Determine the [x, y] coordinate at the center of the cell enclosing the given text.  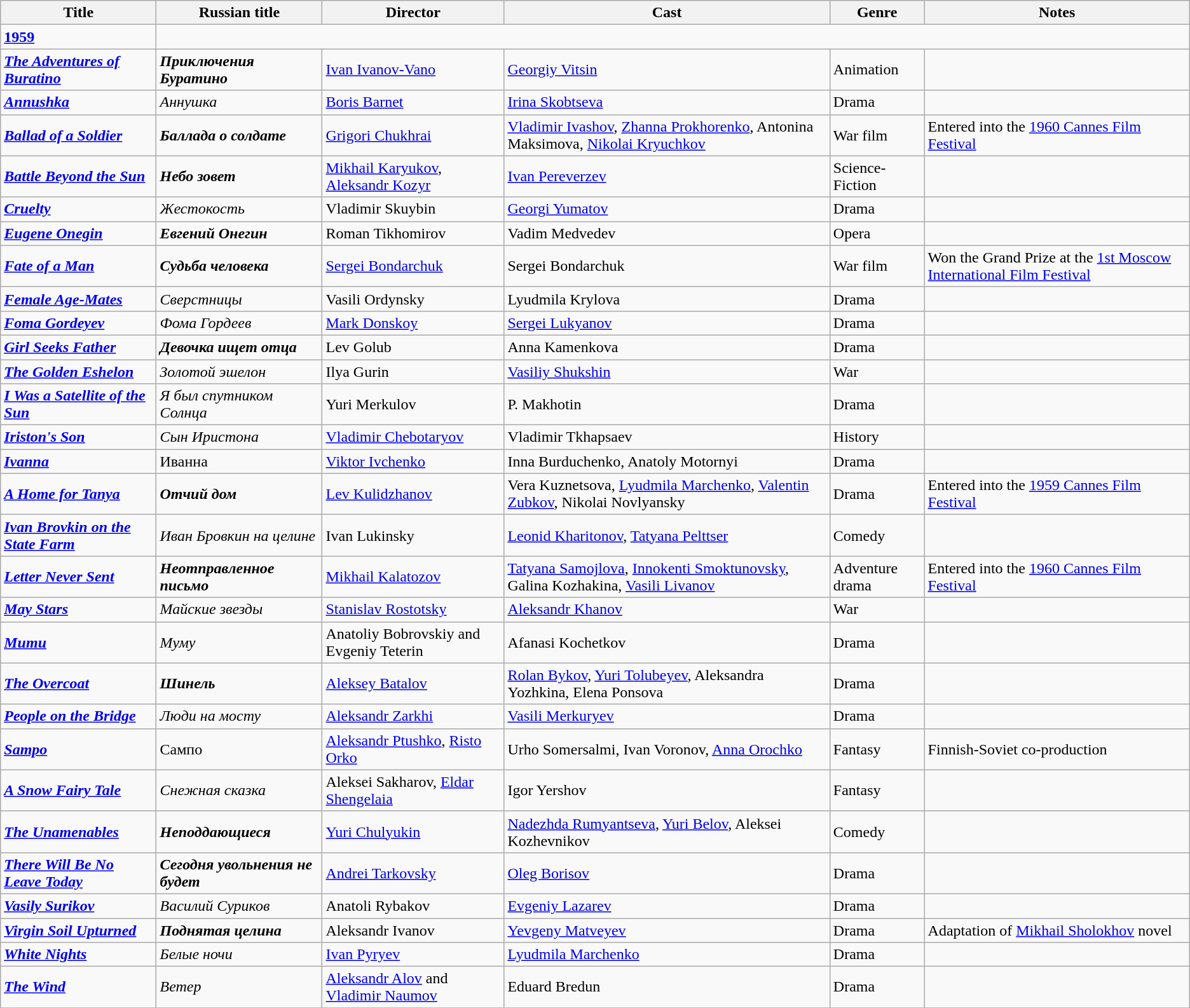
Fate of a Man [79, 266]
Золотой эшелон [239, 372]
Aleksandr Alov and Vladimir Naumov [413, 988]
Russian title [239, 13]
Anatoli Rybakov [413, 906]
Cast [667, 13]
Vladimir Ivashov, Zhanna Prokhorenko, Antonina Maksimova, Nikolai Kryuchkov [667, 135]
Aleksandr Ivanov [413, 930]
Igor Yershov [667, 791]
The Golden Eshelon [79, 372]
Белые ночи [239, 955]
Сампо [239, 749]
Иван Бровкин на целине [239, 535]
Lev Golub [413, 347]
Vasiliy Shukshin [667, 372]
Yevgeny Matveyev [667, 930]
I Was a Satellite of the Sun [79, 404]
Cruelty [79, 209]
Aleksandr Zarkhi [413, 716]
Sergei Lukyanov [667, 323]
P. Makhotin [667, 404]
Ivanna [79, 461]
Science-Fiction [877, 177]
Отчий дом [239, 494]
The Adventures of Buratino [79, 70]
A Snow Fairy Tale [79, 791]
Сверстницы [239, 299]
Неотправленное письмо [239, 577]
Female Age-Mates [79, 299]
Sampo [79, 749]
Vladimir Chebotaryov [413, 437]
History [877, 437]
Ветер [239, 988]
Boris Barnet [413, 102]
Судьба человека [239, 266]
Genre [877, 13]
A Home for Tanya [79, 494]
Шинель [239, 684]
Майские звезды [239, 610]
Aleksey Batalov [413, 684]
Oleg Borisov [667, 873]
Eduard Bredun [667, 988]
Евгений Онегин [239, 233]
Anna Kamenkova [667, 347]
Finnish-Soviet co-production [1057, 749]
Irina Skobtseva [667, 102]
Aleksei Sakharov, Eldar Shengelaia [413, 791]
Entered into the 1959 Cannes Film Festival [1057, 494]
Director [413, 13]
Ballad of a Soldier [79, 135]
Сын Иристона [239, 437]
Iriston's Son [79, 437]
The Wind [79, 988]
Vasili Merkuryev [667, 716]
Василий Суриков [239, 906]
Urho Somersalmi, Ivan Voronov, Anna Orochko [667, 749]
Girl Seeks Father [79, 347]
Снежная сказка [239, 791]
Won the Grand Prize at the 1st Moscow International Film Festival [1057, 266]
Evgeniy Lazarev [667, 906]
Неподдающиеся [239, 831]
There Will Be No Leave Today [79, 873]
Andrei Tarkovsky [413, 873]
Grigori Chukhrai [413, 135]
Nadezhda Rumyantseva, Yuri Belov, Aleksei Kozhevnikov [667, 831]
Title [79, 13]
Девочка ищет отца [239, 347]
Приключения Буратино [239, 70]
Небо зовет [239, 177]
Ivan Brovkin on the State Farm [79, 535]
Anatoliy Bobrovskiy and Evgeniy Teterin [413, 642]
White Nights [79, 955]
Tatyana Samojlova, Innokenti Smoktunovsky, Galina Kozhakina, Vasili Livanov [667, 577]
Mumu [79, 642]
Муму [239, 642]
Notes [1057, 13]
Иванна [239, 461]
Я был спутником Солнца [239, 404]
Georgiy Vitsin [667, 70]
Adventure drama [877, 577]
Virgin Soil Upturned [79, 930]
Lyudmila Marchenko [667, 955]
Inna Burduchenko, Anatoly Motornyi [667, 461]
Vladimir Skuybin [413, 209]
Rolan Bykov, Yuri Tolubeyev, Aleksandra Yozhkina, Elena Ponsova [667, 684]
Adaptation of Mikhail Sholokhov novel [1057, 930]
Люди на мосту [239, 716]
Vadim Medvedev [667, 233]
The Overcoat [79, 684]
Foma Gordeyev [79, 323]
Afanasi Kochetkov [667, 642]
Поднятая целина [239, 930]
Ivan Pereverzev [667, 177]
Ivan Ivanov-Vano [413, 70]
Letter Never Sent [79, 577]
Yuri Merkulov [413, 404]
Vasili Ordynsky [413, 299]
Баллада о солдате [239, 135]
Аннушка [239, 102]
1959 [79, 37]
Vladimir Tkhapsaev [667, 437]
Aleksandr Khanov [667, 610]
Vera Kuznetsova, Lyudmila Marchenko, Valentin Zubkov, Nikolai Novlyansky [667, 494]
Aleksandr Ptushko, Risto Orko [413, 749]
Battle Beyond the Sun [79, 177]
Mikhail Kalatozov [413, 577]
The Unamenables [79, 831]
Сегодня увольнения не будет [239, 873]
Leonid Kharitonov, Tatyana Pelttser [667, 535]
Ilya Gurin [413, 372]
Eugene Onegin [79, 233]
Animation [877, 70]
Mark Donskoy [413, 323]
May Stars [79, 610]
Ivan Lukinsky [413, 535]
Opera [877, 233]
Yuri Chulyukin [413, 831]
Жестокость [239, 209]
Lev Kulidzhanov [413, 494]
Viktor Ivchenko [413, 461]
People on the Bridge [79, 716]
Mikhail Karyukov, Aleksandr Kozyr [413, 177]
Stanislav Rostotsky [413, 610]
Ivan Pyryev [413, 955]
Vasily Surikov [79, 906]
Annushka [79, 102]
Georgi Yumatov [667, 209]
Фома Гордеев [239, 323]
Roman Tikhomirov [413, 233]
Lyudmila Krylova [667, 299]
